Output the [x, y] coordinate of the center of the cell containing the given text.  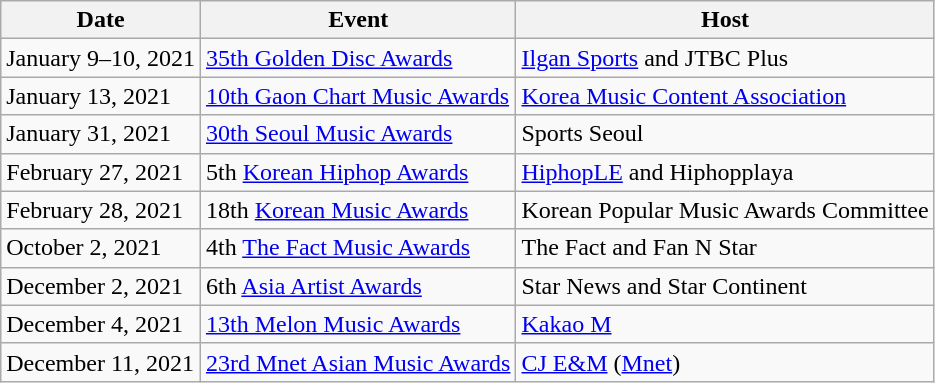
Star News and Star Continent [725, 286]
The Fact and Fan N Star [725, 248]
February 27, 2021 [101, 172]
January 13, 2021 [101, 96]
Event [358, 20]
18th Korean Music Awards [358, 210]
10th Gaon Chart Music Awards [358, 96]
Korean Popular Music Awards Committee [725, 210]
Date [101, 20]
35th Golden Disc Awards [358, 58]
December 4, 2021 [101, 324]
January 9–10, 2021 [101, 58]
October 2, 2021 [101, 248]
CJ E&M (Mnet) [725, 362]
HiphopLE and Hiphopplaya [725, 172]
February 28, 2021 [101, 210]
Kakao M [725, 324]
6th Asia Artist Awards [358, 286]
Host [725, 20]
December 2, 2021 [101, 286]
Korea Music Content Association [725, 96]
13th Melon Music Awards [358, 324]
23rd Mnet Asian Music Awards [358, 362]
December 11, 2021 [101, 362]
Sports Seoul [725, 134]
Ilgan Sports and JTBC Plus [725, 58]
4th The Fact Music Awards [358, 248]
30th Seoul Music Awards [358, 134]
5th Korean Hiphop Awards [358, 172]
January 31, 2021 [101, 134]
